Pinpoint the cell where the given text exists, returning its (X, Y) midpoint coordinate. 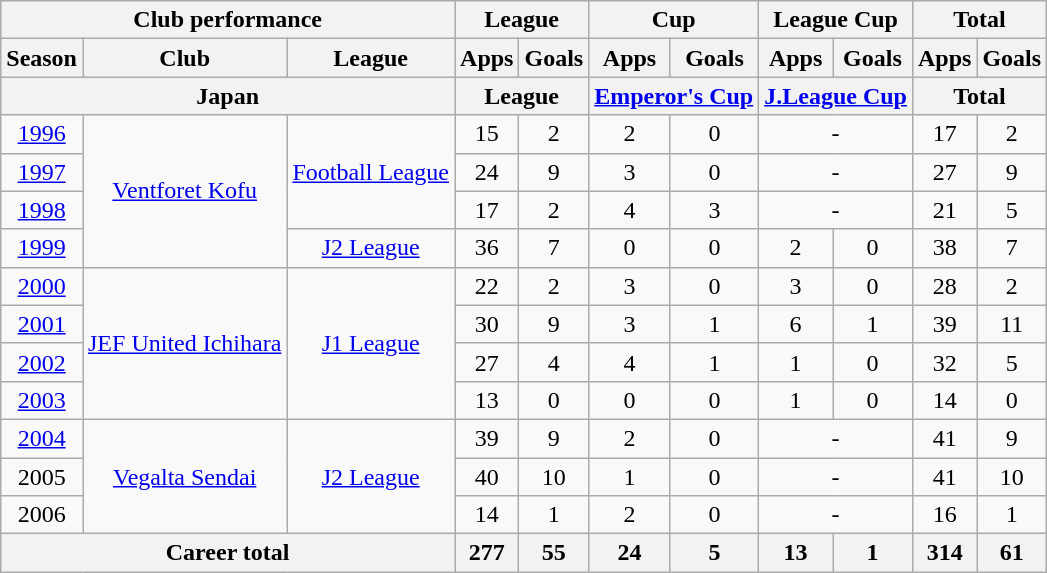
32 (944, 362)
11 (1012, 324)
314 (944, 553)
2002 (42, 362)
36 (487, 248)
1998 (42, 210)
JEF United Ichihara (184, 343)
J1 League (371, 343)
Cup (674, 20)
277 (487, 553)
Club (184, 58)
22 (487, 286)
Football League (371, 172)
Career total (228, 553)
40 (487, 477)
6 (796, 324)
16 (944, 515)
1997 (42, 172)
30 (487, 324)
Ventforet Kofu (184, 191)
Season (42, 58)
League Cup (836, 20)
1996 (42, 134)
Japan (228, 96)
Vegalta Sendai (184, 476)
Emperor's Cup (674, 96)
2003 (42, 400)
2006 (42, 515)
2004 (42, 438)
2000 (42, 286)
2001 (42, 324)
61 (1012, 553)
38 (944, 248)
J.League Cup (836, 96)
55 (554, 553)
2005 (42, 477)
1999 (42, 248)
Club performance (228, 20)
28 (944, 286)
15 (487, 134)
21 (944, 210)
